Pinpoint the cell where the given text exists, returning its (x, y) midpoint coordinate. 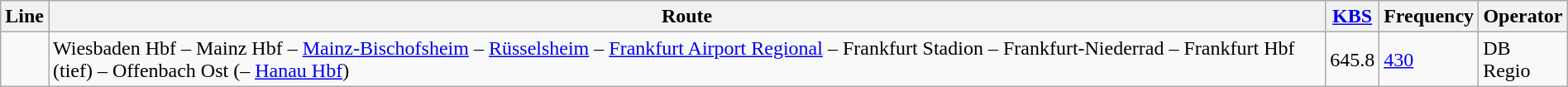
645.8 (1353, 60)
KBS (1353, 17)
Frequency (1429, 17)
430 (1429, 60)
Operator (1523, 17)
Route (686, 17)
Line (25, 17)
DB Regio (1523, 60)
